Search for the cell housing the specified text and yield its (x, y) center coordinate. 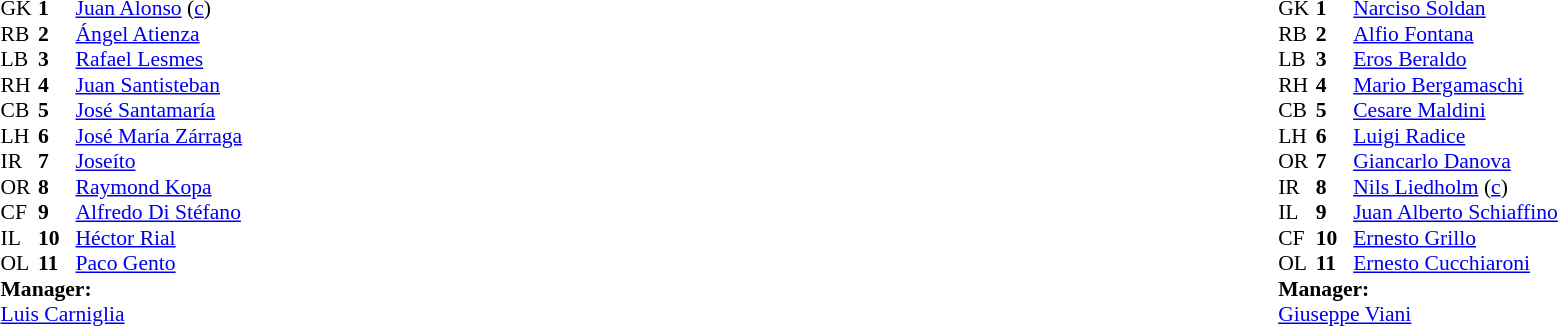
José Santamaría (160, 111)
Luigi Radice (1456, 136)
Juan Santisteban (160, 85)
Mario Bergamaschi (1456, 85)
Giancarlo Danova (1456, 161)
Joseíto (160, 161)
Ernesto Cucchiaroni (1456, 263)
Cesare Maldini (1456, 111)
Paco Gento (160, 263)
Ernesto Grillo (1456, 238)
Rafael Lesmes (160, 59)
Nils Liedholm (c) (1456, 187)
Héctor Rial (160, 238)
Eros Beraldo (1456, 59)
Alfio Fontana (1456, 34)
Alfredo Di Stéfano (160, 213)
Raymond Kopa (160, 187)
José María Zárraga (160, 136)
Juan Alberto Schiaffino (1456, 213)
Ángel Atienza (160, 34)
